Return the (x, y) coordinate for the center point of the cell that contains the specified text.  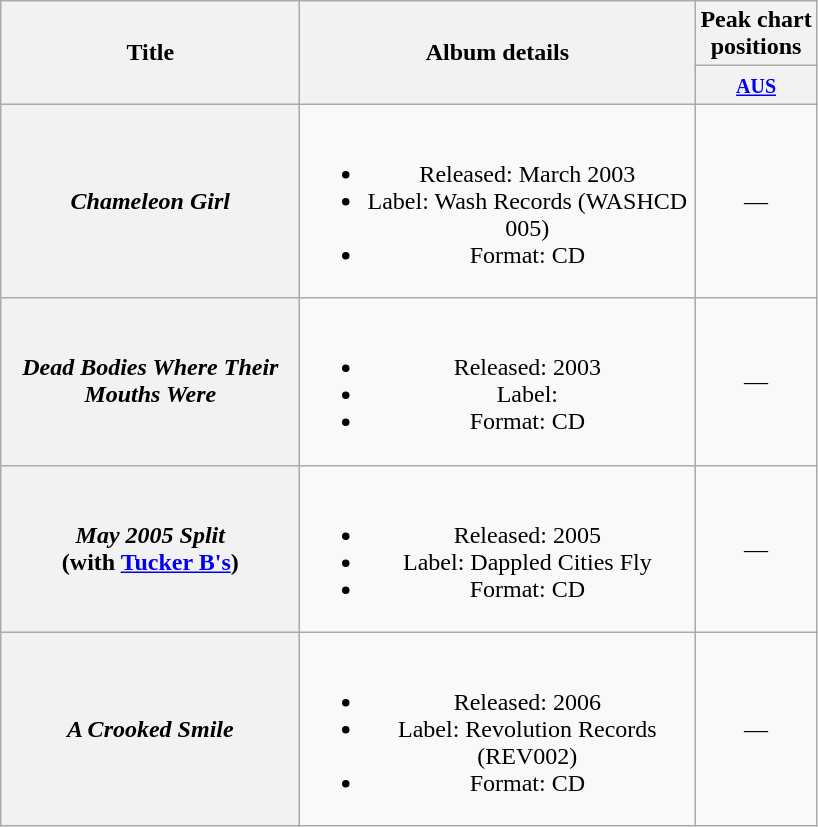
Released: March 2003Label: Wash Records (WASHCD 005)Format: CD (498, 201)
Chameleon Girl (150, 201)
Album details (498, 52)
Title (150, 52)
Dead Bodies Where Their Mouths Were (150, 382)
May 2005 Split (with Tucker B's) (150, 548)
A Crooked Smile (150, 729)
Released: 2006Label: Revolution Records (REV002)Format: CD (498, 729)
Peak chartpositions (756, 34)
Released: 2003Label:Format: CD (498, 382)
Released: 2005Label: Dappled Cities FlyFormat: CD (498, 548)
AUS (756, 85)
